Identify which cell holds the provided text, then report its (x, y) central coordinate. 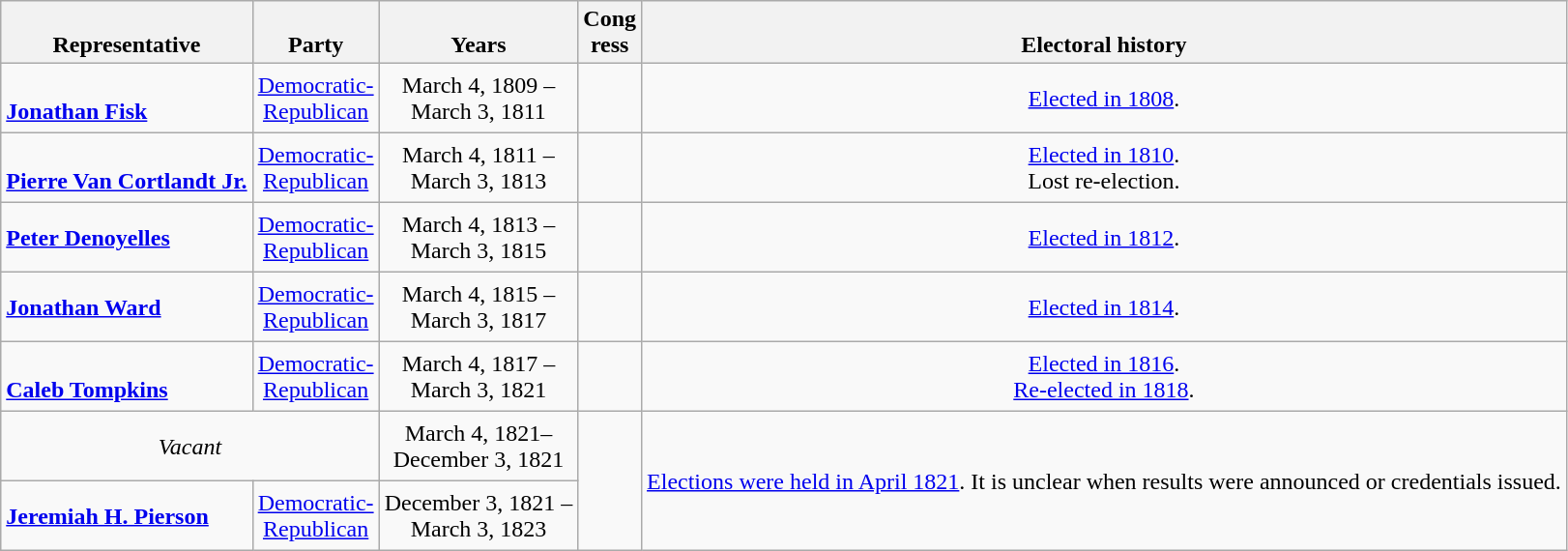
Elected in 1814. (1104, 307)
Pierre Van Cortlandt Jr. (127, 168)
Elections were held in April 1821. It is unclear when results were announced or credentials issued. (1104, 481)
Party (315, 33)
Peter Denoyelles (127, 238)
Electoral history (1104, 33)
March 4, 1811 –March 3, 1813 (479, 168)
Vacant (189, 447)
Jonathan Fisk (127, 99)
Elected in 1810.Lost re-election. (1104, 168)
Jeremiah H. Pierson (127, 516)
Caleb Tompkins (127, 377)
March 4, 1815 –March 3, 1817 (479, 307)
March 4, 1817 –March 3, 1821 (479, 377)
March 4, 1813 –March 3, 1815 (479, 238)
Years (479, 33)
March 4, 1809 –March 3, 1811 (479, 99)
March 4, 1821–December 3, 1821 (479, 447)
Congress (610, 33)
Elected in 1812. (1104, 238)
Representative (127, 33)
Elected in 1816.Re-elected in 1818. (1104, 377)
December 3, 1821 –March 3, 1823 (479, 516)
Elected in 1808. (1104, 99)
Jonathan Ward (127, 307)
